Identify which cell holds the provided text, then report its (X, Y) central coordinate. 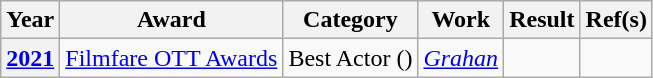
Best Actor () (350, 58)
Category (350, 20)
Work (461, 20)
Ref(s) (616, 20)
Result (542, 20)
2021 (30, 58)
Year (30, 20)
Filmfare OTT Awards (172, 58)
Award (172, 20)
Grahan (461, 58)
